Output the [x, y] coordinate of the center of the cell containing the given text.  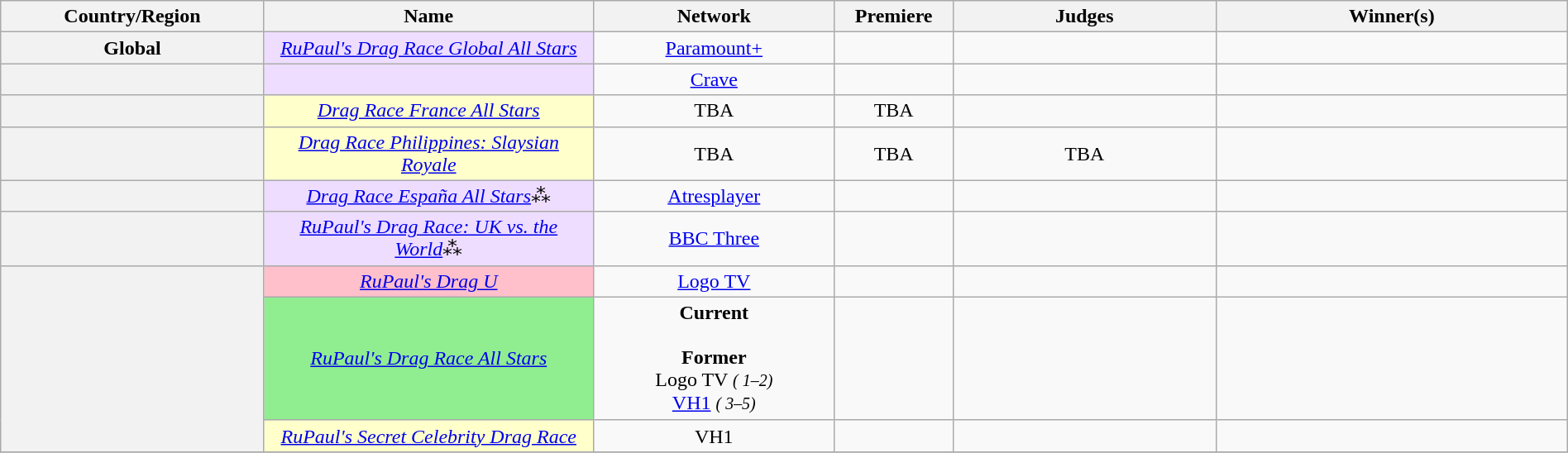
Drag Race España All Stars⁂ [428, 196]
Premiere [893, 17]
VH1 [714, 436]
RuPaul's Secret Celebrity Drag Race [428, 436]
Atresplayer [714, 196]
Name [428, 17]
Drag Race Philippines: Slaysian Royale [428, 154]
Judges [1084, 17]
Paramount+ [714, 48]
RuPaul's Drag Race: UK vs. the World⁂ [428, 238]
Crave [714, 79]
BBC Three [714, 238]
Winner(s) [1391, 17]
RuPaul's Drag Race Global All Stars [428, 48]
Current FormerLogo TV ( 1–2)VH1 ( 3–5) [714, 359]
RuPaul's Drag U [428, 281]
Global [132, 48]
Logo TV [714, 281]
Drag Race France All Stars [428, 111]
Network [714, 17]
RuPaul's Drag Race All Stars [428, 359]
Country/Region [132, 17]
